Output the (X, Y) coordinate of the center of the cell containing the given text.  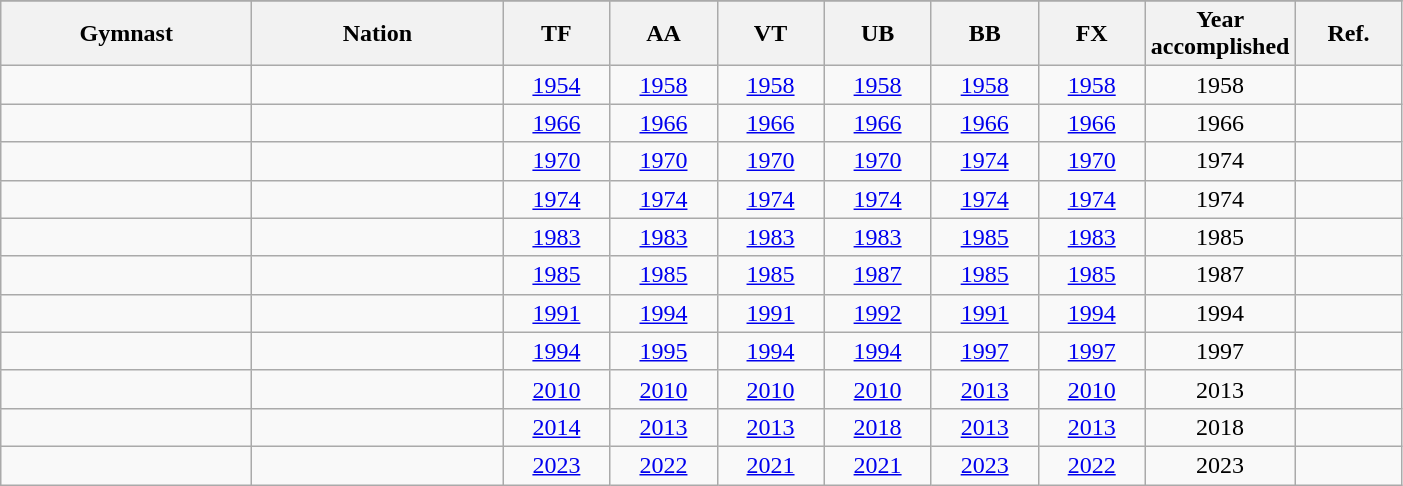
1954 (556, 85)
Year accomplished (1220, 34)
Ref. (1348, 34)
1992 (878, 313)
AA (664, 34)
BB (984, 34)
1995 (664, 351)
Gymnast (126, 34)
UB (878, 34)
FX (1092, 34)
Nation (378, 34)
TF (556, 34)
VT (770, 34)
2014 (556, 427)
